Identify which cell holds the provided text, then report its [x, y] central coordinate. 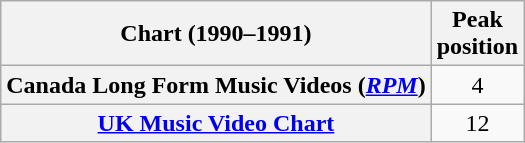
4 [477, 85]
12 [477, 123]
Canada Long Form Music Videos (RPM) [216, 85]
Peakposition [477, 34]
Chart (1990–1991) [216, 34]
UK Music Video Chart [216, 123]
